Search for the cell housing the specified text and yield its (X, Y) center coordinate. 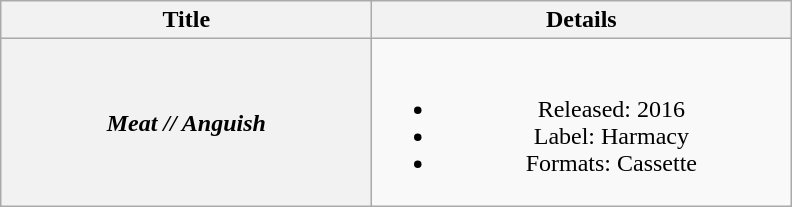
Details (582, 20)
Meat // Anguish (186, 122)
Released: 2016Label: HarmacyFormats: Cassette (582, 122)
Title (186, 20)
